Return the [x, y] coordinate for the center point of the cell that contains the specified text.  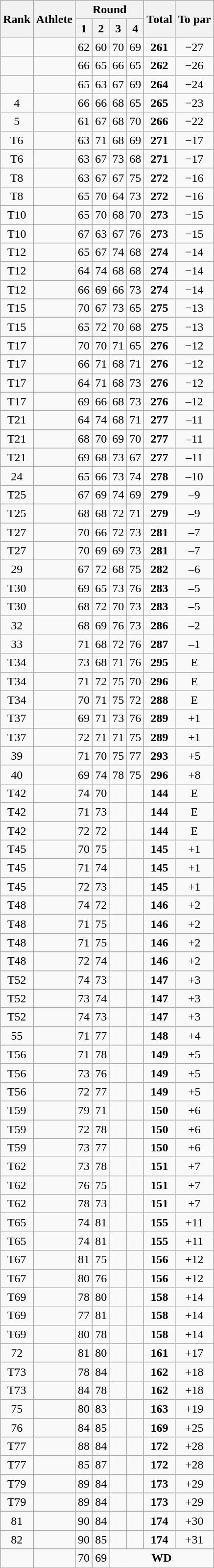
262 [160, 66]
55 [17, 1036]
40 [17, 774]
3 [119, 28]
Total [160, 19]
+30 [194, 1521]
−26 [194, 66]
5 [17, 122]
288 [160, 700]
29 [17, 570]
+4 [194, 1036]
148 [160, 1036]
–10 [194, 476]
+31 [194, 1540]
+19 [194, 1409]
87 [101, 1465]
33 [17, 644]
2 [101, 28]
–6 [194, 570]
264 [160, 84]
Athlete [54, 19]
287 [160, 644]
82 [17, 1540]
+25 [194, 1428]
282 [160, 570]
−22 [194, 122]
161 [160, 1353]
83 [101, 1409]
278 [160, 476]
39 [17, 756]
WD [162, 1558]
+8 [194, 774]
295 [160, 663]
293 [160, 756]
266 [160, 122]
88 [84, 1446]
–1 [194, 644]
Round [110, 10]
265 [160, 103]
−24 [194, 84]
61 [84, 122]
62 [84, 47]
169 [160, 1428]
286 [160, 625]
24 [17, 476]
32 [17, 625]
1 [84, 28]
–12 [194, 401]
79 [84, 1110]
163 [160, 1409]
To par [194, 19]
−23 [194, 103]
+17 [194, 1353]
Rank [17, 19]
−27 [194, 47]
261 [160, 47]
–2 [194, 625]
60 [101, 47]
